Detect which cell encompasses the target text, then output its (X, Y) center coordinate. 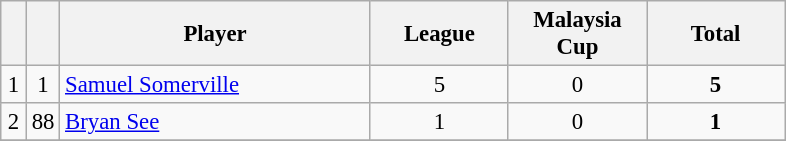
Bryan See (216, 122)
League (439, 34)
2 (14, 122)
Malaysia Cup (577, 34)
Player (216, 34)
Total (715, 34)
88 (42, 122)
Samuel Somerville (216, 85)
